Detect which cell encompasses the target text, then output its (X, Y) center coordinate. 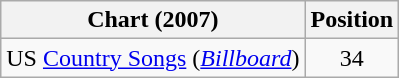
US Country Songs (Billboard) (153, 58)
Chart (2007) (153, 20)
34 (352, 58)
Position (352, 20)
